Scan for the cell matching the given text and deliver its [X, Y] coordinate at center. 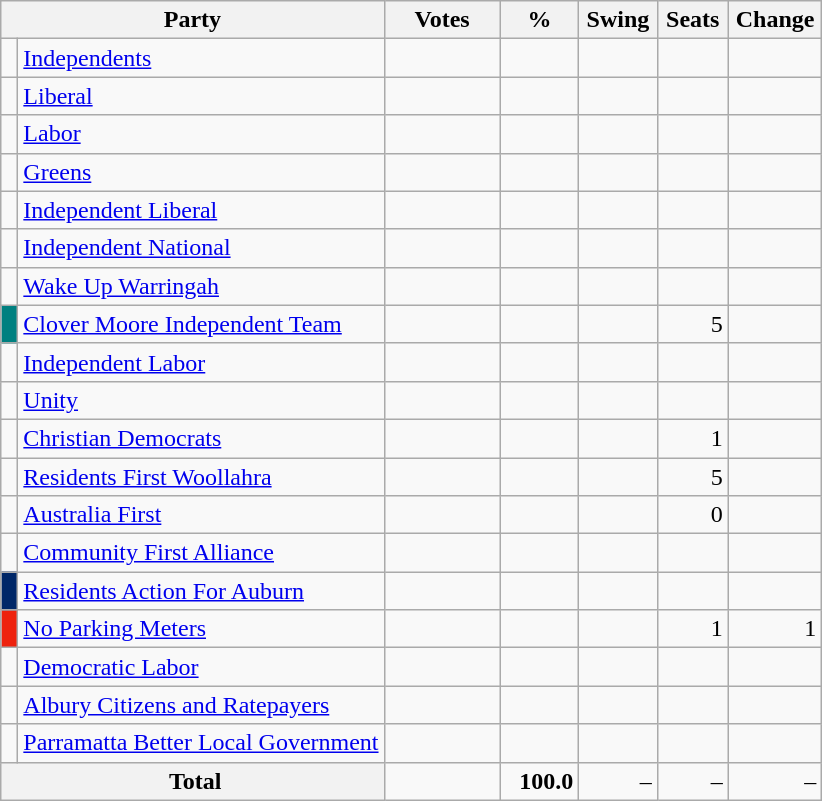
Christian Democrats [201, 438]
Total [192, 781]
Labor [201, 134]
Party [192, 20]
Clover Moore Independent Team [201, 324]
Residents First Woollahra [201, 477]
Liberal [201, 96]
Albury Citizens and Ratepayers [201, 705]
Independents [201, 58]
Community First Alliance [201, 553]
Wake Up Warringah [201, 286]
Votes [442, 20]
Independent Liberal [201, 210]
Change [775, 20]
% [540, 20]
Australia First [201, 515]
Seats [692, 20]
Democratic Labor [201, 667]
Parramatta Better Local Government [201, 743]
Unity [201, 400]
No Parking Meters [201, 629]
Independent National [201, 248]
100.0 [540, 781]
Residents Action For Auburn [201, 591]
Swing [618, 20]
0 [692, 515]
Independent Labor [201, 362]
Greens [201, 172]
